Return (x, y) of the center of cell containing provided text 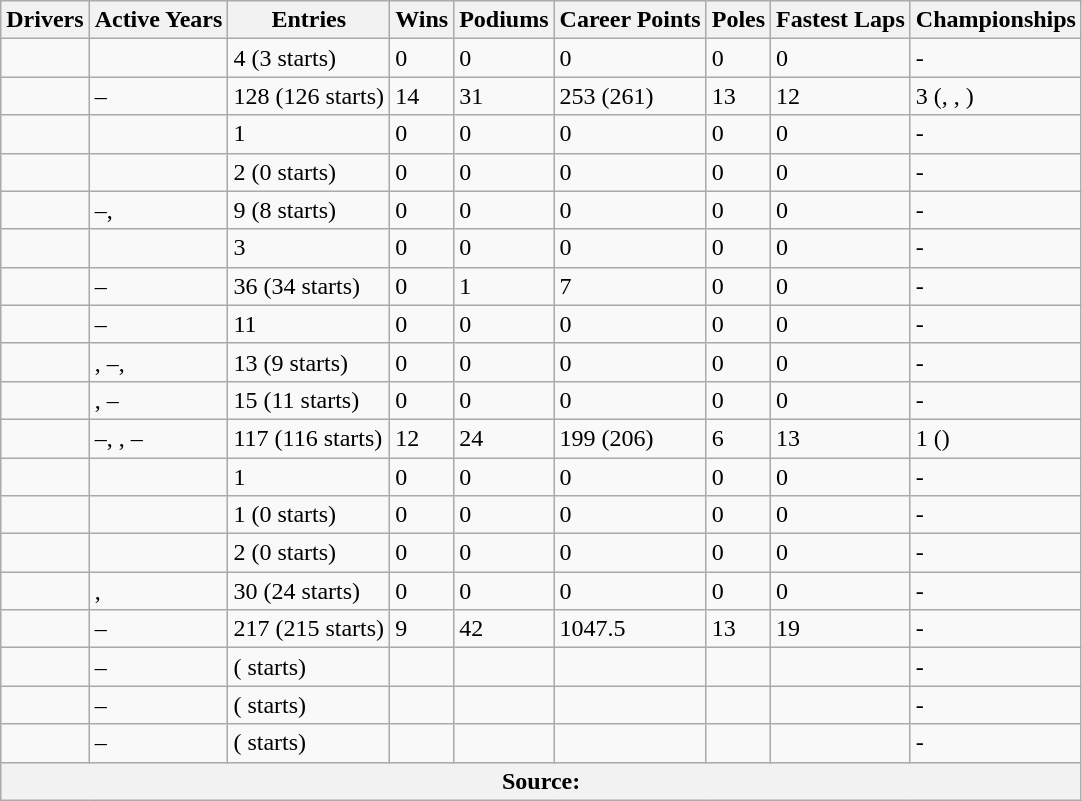
Wins (422, 20)
, –, (158, 362)
31 (504, 96)
3 (, , ) (996, 96)
Active Years (158, 20)
11 (309, 324)
253 (261) (630, 96)
19 (841, 629)
30 (24 starts) (309, 591)
Source: (542, 781)
42 (504, 629)
14 (422, 96)
15 (11 starts) (309, 400)
128 (126 starts) (309, 96)
1 (0 starts) (309, 515)
24 (504, 438)
199 (206) (630, 438)
Entries (309, 20)
, (158, 591)
Drivers (45, 20)
13 (9 starts) (309, 362)
Career Points (630, 20)
1047.5 (630, 629)
–, , – (158, 438)
9 (422, 629)
1 () (996, 438)
6 (738, 438)
Fastest Laps (841, 20)
7 (630, 286)
Poles (738, 20)
Podiums (504, 20)
Championships (996, 20)
36 (34 starts) (309, 286)
4 (3 starts) (309, 58)
3 (309, 248)
9 (8 starts) (309, 210)
, – (158, 400)
217 (215 starts) (309, 629)
–, (158, 210)
117 (116 starts) (309, 438)
